Provide the (X, Y) coordinate of the cell's center where the given text is located.  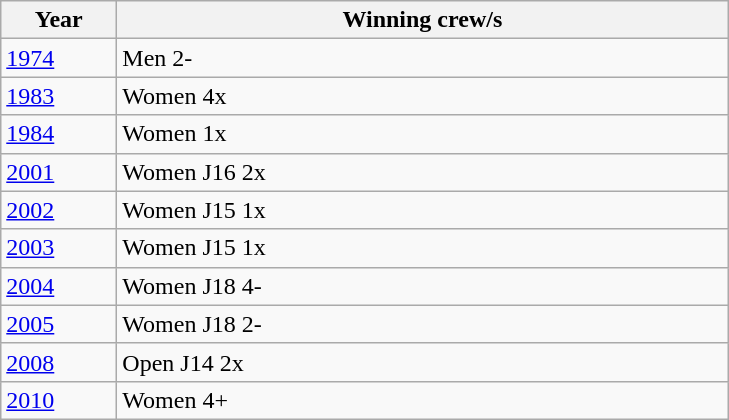
Men 2- (422, 58)
2008 (59, 362)
Year (59, 20)
Women 4x (422, 96)
2002 (59, 210)
2001 (59, 172)
1984 (59, 134)
Women 1x (422, 134)
Women J16 2x (422, 172)
Open J14 2x (422, 362)
2004 (59, 286)
Women J18 2- (422, 324)
1983 (59, 96)
2010 (59, 400)
2003 (59, 248)
2005 (59, 324)
Women J18 4- (422, 286)
Women 4+ (422, 400)
1974 (59, 58)
Winning crew/s (422, 20)
